Identify which cell holds the provided text, then report its (x, y) central coordinate. 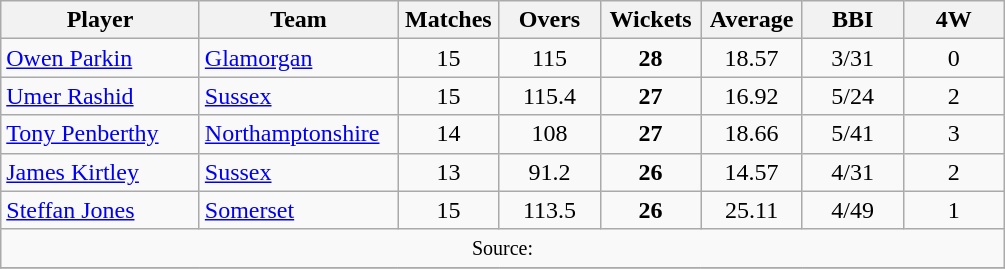
Somerset (298, 210)
Umer Rashid (100, 96)
14.57 (752, 172)
Tony Penberthy (100, 134)
18.66 (752, 134)
Source: (503, 248)
Steffan Jones (100, 210)
Glamorgan (298, 58)
3 (954, 134)
Wickets (650, 20)
5/24 (852, 96)
13 (448, 172)
115.4 (550, 96)
18.57 (752, 58)
Owen Parkin (100, 58)
Player (100, 20)
James Kirtley (100, 172)
115 (550, 58)
14 (448, 134)
113.5 (550, 210)
0 (954, 58)
BBI (852, 20)
1 (954, 210)
Average (752, 20)
Northamptonshire (298, 134)
91.2 (550, 172)
Matches (448, 20)
28 (650, 58)
4/31 (852, 172)
3/31 (852, 58)
4W (954, 20)
Team (298, 20)
108 (550, 134)
5/41 (852, 134)
25.11 (752, 210)
4/49 (852, 210)
16.92 (752, 96)
Overs (550, 20)
